Capture the cell that displays the provided text and extract its (x, y) central coordinate. 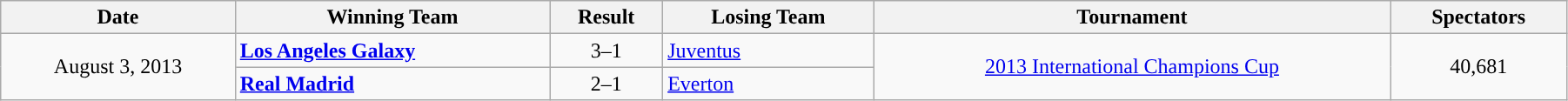
Losing Team (768, 17)
August 3, 2013 (118, 67)
Everton (768, 84)
Spectators (1479, 17)
3–1 (606, 50)
Los Angeles Galaxy (392, 50)
Juventus (768, 50)
Tournament (1132, 17)
2–1 (606, 84)
Real Madrid (392, 84)
2013 International Champions Cup (1132, 67)
Winning Team (392, 17)
Result (606, 17)
Date (118, 17)
40,681 (1479, 67)
